Scan for the cell matching the given text and deliver its [X, Y] coordinate at center. 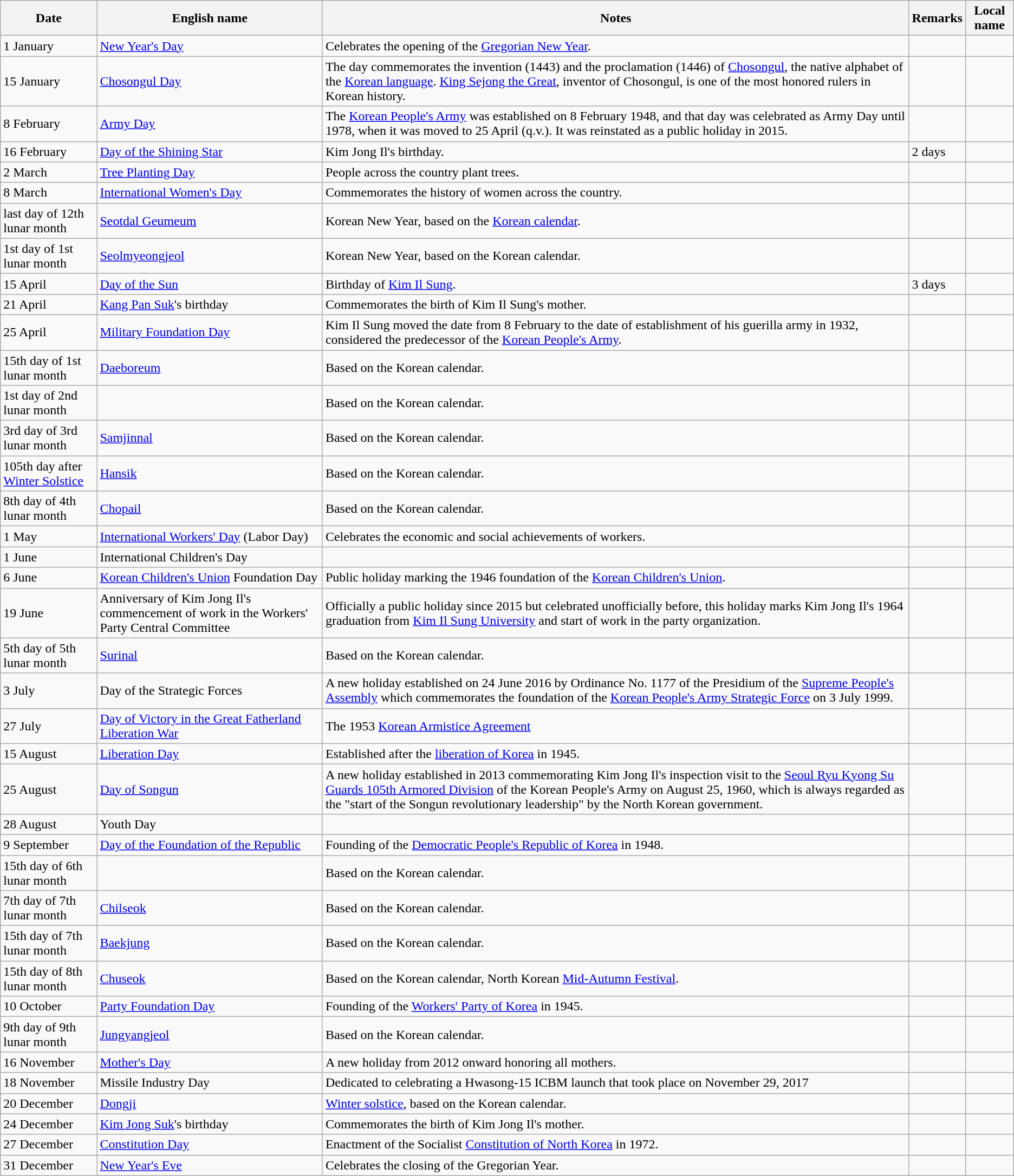
Birthday of Kim Il Sung. [615, 284]
105th day after Winter Solstice [49, 473]
Chilseok [210, 909]
Enactment of the Socialist Constitution of North Korea in 1972. [615, 1145]
Surinal [210, 655]
Tree Planting Day [210, 172]
People across the country plant trees. [615, 172]
Liberation Day [210, 754]
Day of the Strategic Forces [210, 691]
1 June [49, 557]
7th day of 7th lunar month [49, 909]
Kang Pan Suk's birthday [210, 304]
16 November [49, 1062]
1st day of 2nd lunar month [49, 403]
2 March [49, 172]
Chuseok [210, 979]
8 February [49, 123]
8 March [49, 193]
15th day of 7th lunar month [49, 943]
10 October [49, 1007]
Celebrates the closing of the Gregorian Year. [615, 1165]
A new holiday from 2012 onward honoring all mothers. [615, 1062]
Baekjung [210, 943]
9th day of 9th lunar month [49, 1034]
Kim Jong Suk's birthday [210, 1124]
Mother's Day [210, 1062]
24 December [49, 1124]
New Year's Day [210, 46]
Established after the liberation of Korea in 1945. [615, 754]
New Year's Eve [210, 1165]
Chopail [210, 509]
Winter solstice, based on the Korean calendar. [615, 1103]
5th day of 5th lunar month [49, 655]
Dedicated to celebrating a Hwasong-15 ICBM launch that took place on November 29, 2017 [615, 1083]
Day of the Sun [210, 284]
Jungyangjeol [210, 1034]
Korean Children's Union Foundation Day [210, 578]
8th day of 4th lunar month [49, 509]
15 April [49, 284]
1st day of 1st lunar month [49, 256]
9 September [49, 845]
1 January [49, 46]
Founding of the Workers' Party of Korea in 1945. [615, 1007]
15th day of 6th lunar month [49, 873]
Day of Songun [210, 789]
19 June [49, 613]
1 May [49, 537]
27 July [49, 726]
English name [210, 18]
3rd day of 3rd lunar month [49, 439]
Commemorates the history of women across the country. [615, 193]
Kim Jong Il's birthday. [615, 152]
The 1953 Korean Armistice Agreement [615, 726]
Remarks [937, 18]
Dongji [210, 1103]
Constitution Day [210, 1145]
Youth Day [210, 824]
15th day of 1st lunar month [49, 367]
Date [49, 18]
6 June [49, 578]
Party Foundation Day [210, 1007]
25 August [49, 789]
28 August [49, 824]
2 days [937, 152]
Chosongul Day [210, 81]
16 February [49, 152]
15th day of 8th lunar month [49, 979]
21 April [49, 304]
25 April [49, 332]
15 January [49, 81]
Based on the Korean calendar, North Korean Mid-Autumn Festival. [615, 979]
last day of 12th lunar month [49, 221]
Day of the Shining Star [210, 152]
Missile Industry Day [210, 1083]
Day of Victory in the Great Fatherland Liberation War [210, 726]
International Children's Day [210, 557]
Local name [989, 18]
International Women's Day [210, 193]
27 December [49, 1145]
20 December [49, 1103]
Day of the Foundation of the Republic [210, 845]
Daeboreum [210, 367]
Anniversary of Kim Jong Il's commencement of work in the Workers' Party Central Committee [210, 613]
3 July [49, 691]
18 November [49, 1083]
Commemorates the birth of Kim Jong Il's mother. [615, 1124]
Seotdal Geumeum [210, 221]
Seolmyeongjeol [210, 256]
Founding of the Democratic People's Republic of Korea in 1948. [615, 845]
Military Foundation Day [210, 332]
Hansik [210, 473]
31 December [49, 1165]
3 days [937, 284]
Commemorates the birth of Kim Il Sung's mother. [615, 304]
Notes [615, 18]
Army Day [210, 123]
Samjinnal [210, 439]
Public holiday marking the 1946 foundation of the Korean Children's Union. [615, 578]
Celebrates the economic and social achievements of workers. [615, 537]
Celebrates the opening of the Gregorian New Year. [615, 46]
International Workers' Day (Labor Day) [210, 537]
15 August [49, 754]
